Extract the [x, y] coordinate from the center of the cell holding the provided text.  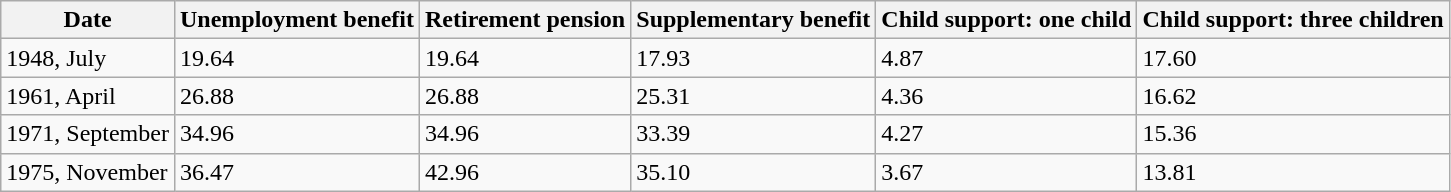
33.39 [754, 134]
Supplementary benefit [754, 20]
4.87 [1006, 58]
1948, July [88, 58]
25.31 [754, 96]
1961, April [88, 96]
Child support: one child [1006, 20]
4.27 [1006, 134]
16.62 [1293, 96]
17.93 [754, 58]
1975, November [88, 172]
17.60 [1293, 58]
Date [88, 20]
35.10 [754, 172]
42.96 [524, 172]
1971, September [88, 134]
13.81 [1293, 172]
Unemployment benefit [296, 20]
36.47 [296, 172]
3.67 [1006, 172]
15.36 [1293, 134]
Retirement pension [524, 20]
Child support: three children [1293, 20]
4.36 [1006, 96]
